Pinpoint the cell where the given text exists, returning its [X, Y] midpoint coordinate. 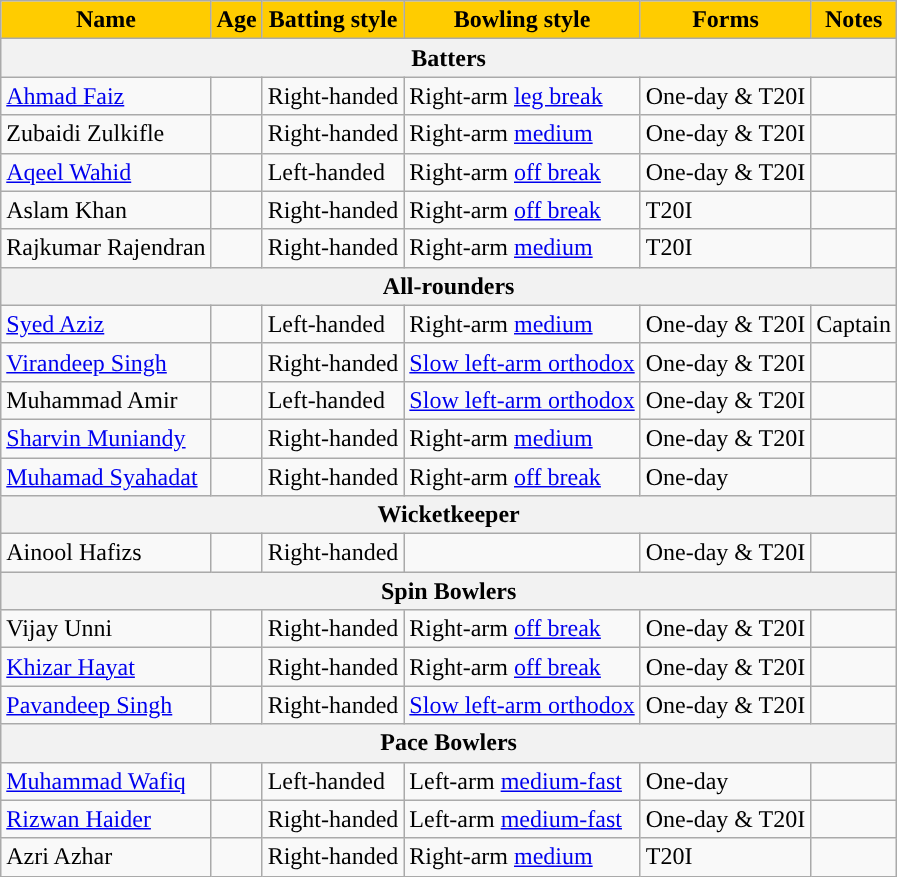
Right-arm leg break [522, 96]
Batters [449, 58]
Muhammad Amir [106, 400]
Muhamad Syahadat [106, 477]
Pavandeep Singh [106, 705]
Age [236, 20]
Batting style [333, 20]
Aqeel Wahid [106, 172]
Khizar Hayat [106, 667]
Muhammad Wafiq [106, 781]
Rajkumar Rajendran [106, 248]
Bowling style [522, 20]
Sharvin Muniandy [106, 438]
Aslam Khan [106, 210]
Rizwan Haider [106, 819]
Wicketkeeper [449, 515]
Name [106, 20]
Notes [854, 20]
Captain [854, 324]
All-rounders [449, 286]
Ahmad Faiz [106, 96]
Ainool Hafizs [106, 553]
Virandeep Singh [106, 362]
Azri Azhar [106, 857]
Pace Bowlers [449, 743]
Syed Aziz [106, 324]
Vijay Unni [106, 629]
Zubaidi Zulkifle [106, 134]
Spin Bowlers [449, 591]
Forms [726, 20]
